Search for the cell housing the specified text and yield its (X, Y) center coordinate. 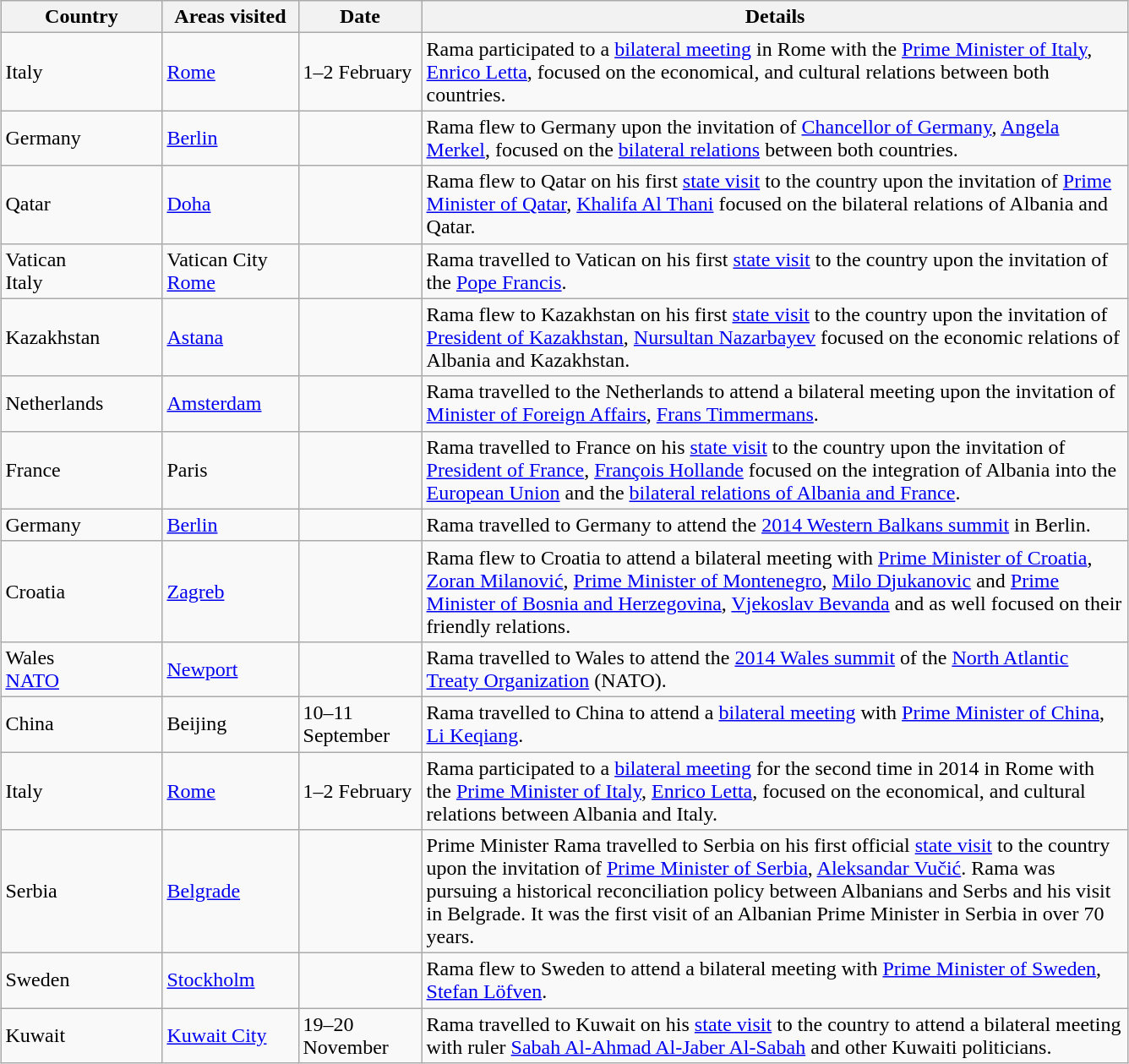
Sweden (81, 980)
Rama travelled to China to attend a bilateral meeting with Prime Minister of China, Li Keqiang. (775, 723)
Areas visited (230, 17)
Date (360, 17)
Netherlands (81, 404)
Rama flew to Germany upon the invitation of Chancellor of Germany, Angela Merkel, focused on the bilateral relations between both countries. (775, 139)
Zagreb (230, 592)
Rama flew to Sweden to attend a bilateral meeting with Prime Minister of Sweden, Stefan Löfven. (775, 980)
Belgrade (230, 892)
Kuwait (81, 1036)
Newport (230, 669)
Amsterdam (230, 404)
19–20 November (360, 1036)
Vatican City Rome (230, 270)
Wales NATO (81, 669)
Kazakhstan (81, 337)
10–11 September (360, 723)
Serbia (81, 892)
Rama travelled to Wales to attend the 2014 Wales summit of the North Atlantic Treaty Organization (NATO). (775, 669)
Rama travelled to Vatican on his first state visit to the country upon the invitation of the Pope Francis. (775, 270)
Paris (230, 470)
Country (81, 17)
Stockholm (230, 980)
Rama travelled to Germany to attend the 2014 Western Balkans summit in Berlin. (775, 525)
Rama travelled to the Netherlands to attend a bilateral meeting upon the invitation of Minister of Foreign Affairs, Frans Timmermans. (775, 404)
Beijing (230, 723)
Croatia (81, 592)
France (81, 470)
China (81, 723)
Kuwait City (230, 1036)
Astana (230, 337)
Details (775, 17)
Vatican Italy (81, 270)
Doha (230, 205)
Qatar (81, 205)
